Scan for the cell matching the given text and deliver its [X, Y] coordinate at center. 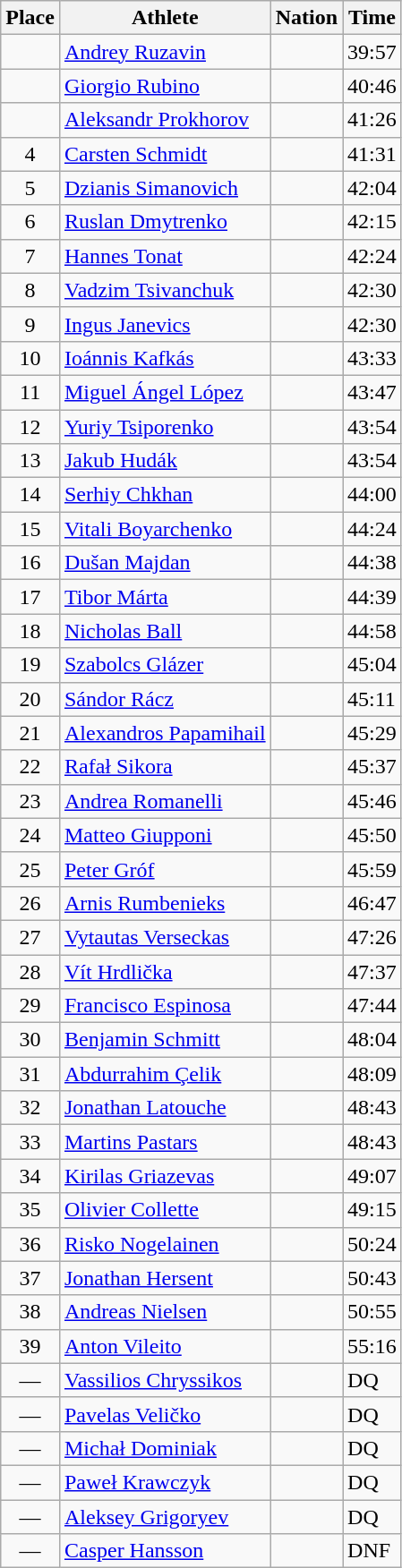
Place [30, 18]
32 [30, 1108]
44:00 [372, 495]
Vadzim Tsivanchuk [165, 290]
9 [30, 324]
Athlete [165, 18]
19 [30, 665]
45:46 [372, 801]
55:16 [372, 1346]
Andrea Romanelli [165, 801]
37 [30, 1278]
Tibor Márta [165, 597]
38 [30, 1312]
27 [30, 937]
47:37 [372, 971]
39:57 [372, 52]
Vytautas Verseckas [165, 937]
Jonathan Latouche [165, 1108]
33 [30, 1142]
Nicholas Ball [165, 631]
Ioánnis Kafkás [165, 358]
40:46 [372, 86]
22 [30, 767]
Benjamin Schmitt [165, 1040]
DNF [372, 1551]
43:47 [372, 392]
Nation [306, 18]
Olivier Collette [165, 1210]
Serhiy Chkhan [165, 495]
25 [30, 869]
50:24 [372, 1244]
12 [30, 427]
Risko Nogelainen [165, 1244]
14 [30, 495]
Ruslan Dmytrenko [165, 222]
50:55 [372, 1312]
Arnis Rumbenieks [165, 903]
21 [30, 733]
44:24 [372, 529]
34 [30, 1176]
42:24 [372, 256]
Yuriy Tsiporenko [165, 427]
17 [30, 597]
15 [30, 529]
Dušan Majdan [165, 563]
44:38 [372, 563]
13 [30, 461]
30 [30, 1040]
4 [30, 154]
5 [30, 188]
Szabolcs Glázer [165, 665]
49:15 [372, 1210]
43:33 [372, 358]
Peter Gróf [165, 869]
16 [30, 563]
42:15 [372, 222]
Vitali Boyarchenko [165, 529]
46:47 [372, 903]
45:11 [372, 699]
45:04 [372, 665]
Alexandros Papamihail [165, 733]
45:59 [372, 869]
31 [30, 1074]
Jakub Hudák [165, 461]
28 [30, 971]
45:50 [372, 835]
Ingus Janevics [165, 324]
Aleksandr Prokhorov [165, 120]
Pavelas Veličko [165, 1414]
18 [30, 631]
35 [30, 1210]
Andreas Nielsen [165, 1312]
Hannes Tonat [165, 256]
Paweł Krawczyk [165, 1482]
Sándor Rácz [165, 699]
Kirilas Griazevas [165, 1176]
Casper Hansson [165, 1551]
11 [30, 392]
Rafał Sikora [165, 767]
Carsten Schmidt [165, 154]
44:39 [372, 597]
47:26 [372, 937]
29 [30, 1006]
24 [30, 835]
Dzianis Simanovich [165, 188]
Martins Pastars [165, 1142]
Jonathan Hersent [165, 1278]
36 [30, 1244]
50:43 [372, 1278]
41:31 [372, 154]
10 [30, 358]
Giorgio Rubino [165, 86]
Aleksey Grigoryev [165, 1517]
47:44 [372, 1006]
Time [372, 18]
8 [30, 290]
48:09 [372, 1074]
45:29 [372, 733]
48:04 [372, 1040]
44:58 [372, 631]
Vít Hrdlička [165, 971]
Anton Vileito [165, 1346]
20 [30, 699]
Vassilios Chryssikos [165, 1380]
42:04 [372, 188]
Miguel Ángel López [165, 392]
Matteo Giupponi [165, 835]
7 [30, 256]
6 [30, 222]
Abdurrahim Çelik [165, 1074]
Michał Dominiak [165, 1448]
45:37 [372, 767]
39 [30, 1346]
49:07 [372, 1176]
Andrey Ruzavin [165, 52]
23 [30, 801]
26 [30, 903]
41:26 [372, 120]
Francisco Espinosa [165, 1006]
